Return [X, Y] of the center of cell containing provided text 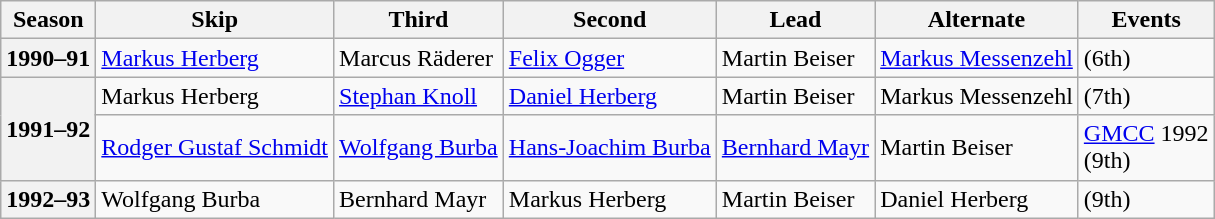
Alternate [977, 20]
Season [48, 20]
Events [1146, 20]
Lead [795, 20]
Second [610, 20]
Hans-Joachim Burba [610, 148]
Marcus Räderer [419, 58]
1990–91 [48, 58]
(7th) [1146, 96]
Third [419, 20]
(6th) [1146, 58]
Skip [215, 20]
(9th) [1146, 199]
Stephan Knoll [419, 96]
GMCC 1992 (9th) [1146, 148]
Rodger Gustaf Schmidt [215, 148]
1991–92 [48, 128]
1992–93 [48, 199]
Felix Ogger [610, 58]
